Extract the [x, y] coordinate from the center of the cell holding the provided text.  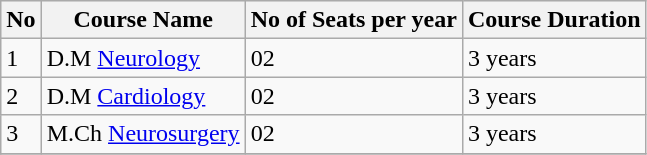
No [21, 20]
3 [21, 134]
D.M Neurology [143, 58]
1 [21, 58]
Course Name [143, 20]
D.M Cardiology [143, 96]
M.Ch Neurosurgery [143, 134]
No of Seats per year [354, 20]
Course Duration [554, 20]
2 [21, 96]
